Return (X, Y) of the center of cell containing provided text 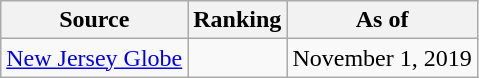
As of (382, 20)
November 1, 2019 (382, 58)
Ranking (238, 20)
Source (94, 20)
New Jersey Globe (94, 58)
